Locate the cell with the specified text and output its (x, y) center coordinate. 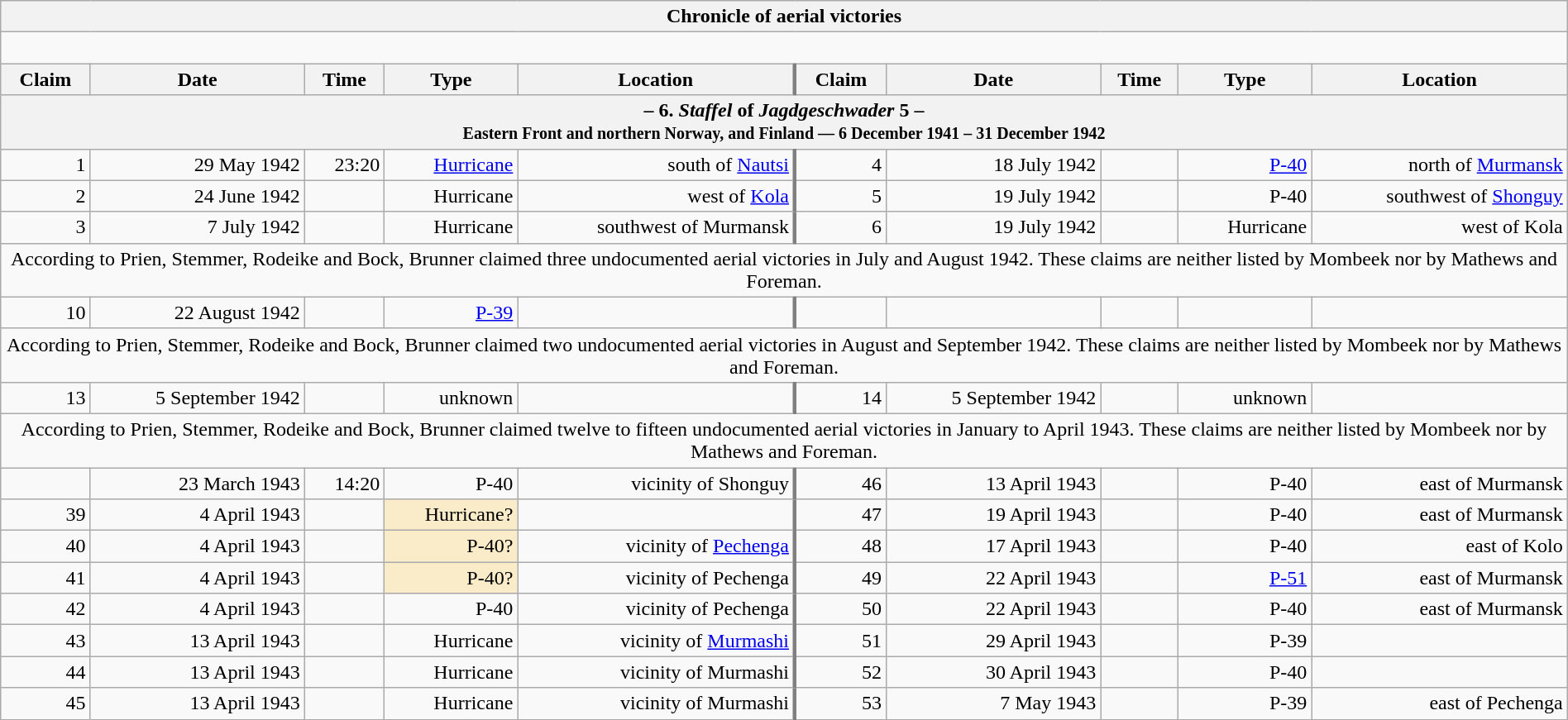
5 (840, 196)
18 July 1942 (994, 165)
13 (45, 398)
24 June 1942 (197, 196)
22 August 1942 (197, 312)
– 6. Staffel of Jagdgeschwader 5 –Eastern Front and northern Norway, and Finland — 6 December 1941 – 31 December 1942 (784, 122)
44 (45, 672)
1 (45, 165)
39 (45, 515)
29 April 1943 (994, 641)
42 (45, 609)
southwest of Murmansk (657, 227)
52 (840, 672)
3 (45, 227)
47 (840, 515)
14 (840, 398)
45 (45, 703)
4 (840, 165)
14:20 (344, 484)
41 (45, 578)
50 (840, 609)
Chronicle of aerial victories (784, 17)
49 (840, 578)
23 March 1943 (197, 484)
southwest of Shonguy (1439, 196)
29 May 1942 (197, 165)
19 April 1943 (994, 515)
P-51 (1245, 578)
7 July 1942 (197, 227)
10 (45, 312)
30 April 1943 (994, 672)
43 (45, 641)
46 (840, 484)
2 (45, 196)
north of Murmansk (1439, 165)
17 April 1943 (994, 546)
Hurricane? (452, 515)
east of Kolo (1439, 546)
vicinity of Shonguy (657, 484)
48 (840, 546)
south of Nautsi (657, 165)
23:20 (344, 165)
40 (45, 546)
51 (840, 641)
53 (840, 703)
east of Pechenga (1439, 703)
6 (840, 227)
7 May 1943 (994, 703)
